Detect which cell encompasses the target text, then output its (x, y) center coordinate. 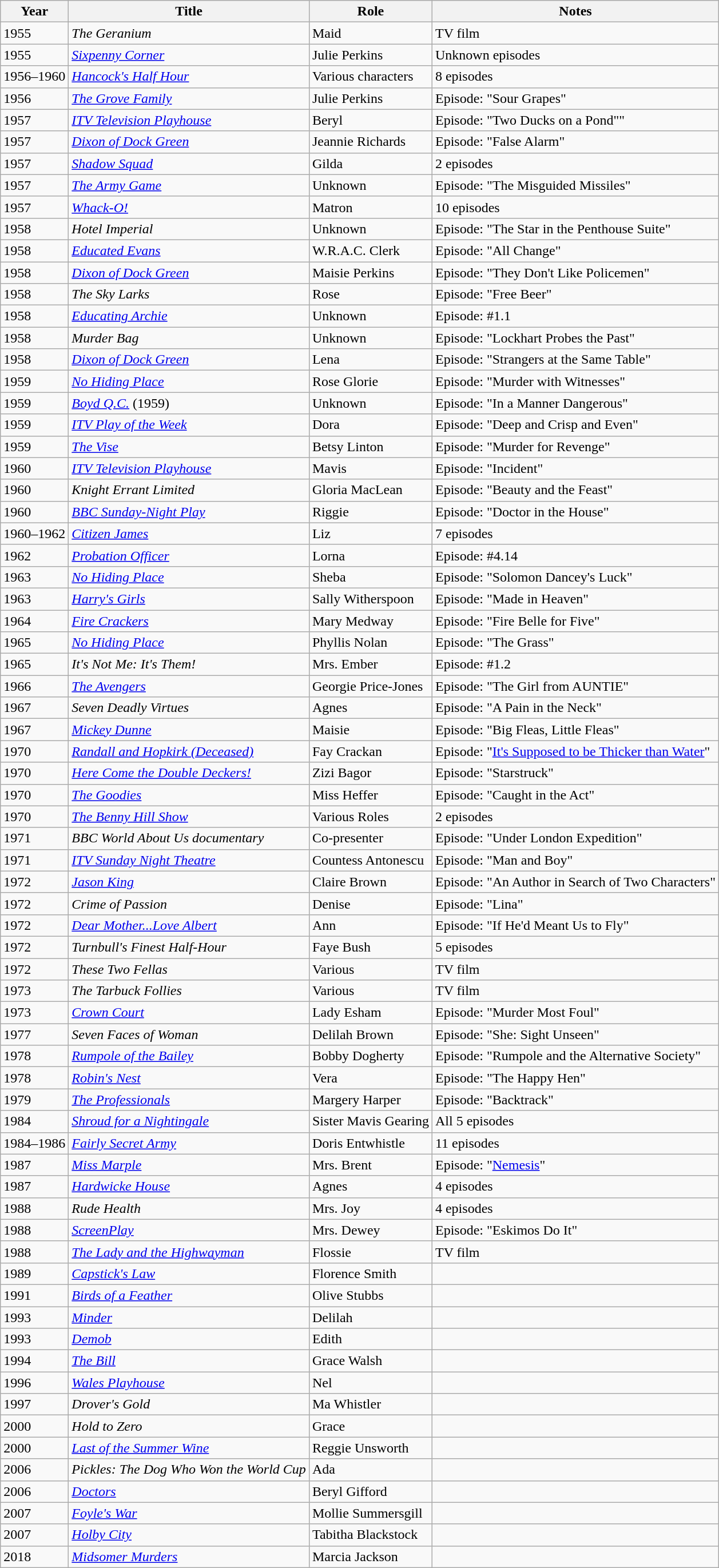
Episode: "A Pain in the Neck" (575, 708)
Liz (371, 534)
Rose (371, 295)
Fairly Secret Army (189, 1143)
The Army Game (189, 185)
Demob (189, 1339)
Episode: #4.14 (575, 555)
Doris Entwhistle (371, 1143)
Various characters (371, 77)
Episode: "Solomon Dancey's Luck" (575, 577)
Marcia Jackson (371, 1557)
Jeannie Richards (371, 142)
Sister Mavis Gearing (371, 1121)
Episode: "The Star in the Penthouse Suite" (575, 229)
Riggie (371, 512)
1979 (34, 1100)
Crime of Passion (189, 904)
W.R.A.C. Clerk (371, 250)
Beryl (371, 120)
Mrs. Brent (371, 1165)
Episode: "Murder with Witnesses" (575, 381)
The Sky Larks (189, 295)
Phyllis Nolan (371, 643)
Doctors (189, 1491)
5 episodes (575, 947)
Episode: "Beauty and the Feast" (575, 490)
Episode: "The Girl from AUNTIE" (575, 686)
Reggie Unsworth (371, 1448)
Episode: "Caught in the Act" (575, 795)
Grace Walsh (371, 1361)
Episode: "Starstruck" (575, 773)
Fire Crackers (189, 620)
Claire Brown (371, 882)
ITV Play of the Week (189, 425)
Capstick's Law (189, 1273)
Murder Bag (189, 338)
Episode: "Big Fleas, Little Fleas" (575, 730)
1997 (34, 1404)
Jason King (189, 882)
1966 (34, 686)
Gilda (371, 164)
1956–1960 (34, 77)
Episode: "Made in Heaven" (575, 599)
Olive Stubbs (371, 1295)
The Benny Hill Show (189, 817)
The Professionals (189, 1100)
Ada (371, 1470)
Episode: "Eskimos Do It" (575, 1230)
Hancock's Half Hour (189, 77)
Boyd Q.C. (1959) (189, 403)
Episode: "Backtrack" (575, 1100)
Episode: "Incident" (575, 468)
Dear Mother...Love Albert (189, 925)
Knight Errant Limited (189, 490)
1984 (34, 1121)
The Avengers (189, 686)
Episode: "All Change" (575, 250)
Episode: "Two Ducks on a Pond"" (575, 120)
Betsy Linton (371, 447)
Co-presenter (371, 838)
Episode: "Under London Expedition" (575, 838)
Episode: "Rumpole and the Alternative Society" (575, 1056)
Unknown episodes (575, 55)
BBC Sunday-Night Play (189, 512)
Here Come the Double Deckers! (189, 773)
Pickles: The Dog Who Won the World Cup (189, 1470)
BBC World About Us documentary (189, 838)
Episode: "Lockhart Probes the Past" (575, 338)
Episode: "If He'd Meant Us to Fly" (575, 925)
Mavis (371, 468)
Flossie (371, 1252)
Educated Evans (189, 250)
Role (371, 11)
The Geranium (189, 33)
Faye Bush (371, 947)
Episode: "The Happy Hen" (575, 1078)
Lady Esham (371, 1013)
Episode: "Murder Most Foul" (575, 1013)
Maid (371, 33)
Episode: "Fire Belle for Five" (575, 620)
Margery Harper (371, 1100)
Miss Heffer (371, 795)
All 5 episodes (575, 1121)
1991 (34, 1295)
Various Roles (371, 817)
Educating Archie (189, 316)
Episode: "The Misguided Missiles" (575, 185)
Mickey Dunne (189, 730)
Episode: #1.1 (575, 316)
Maisie Perkins (371, 273)
Episode: "Man and Boy" (575, 860)
It's Not Me: It's Them! (189, 664)
Shadow Squad (189, 164)
Sally Witherspoon (371, 599)
Citizen James (189, 534)
Rumpole of the Bailey (189, 1056)
Matron (371, 207)
Episode: "Deep and Crisp and Even" (575, 425)
Mollie Summersgill (371, 1513)
1962 (34, 555)
Lorna (371, 555)
Harry's Girls (189, 599)
Tabitha Blackstock (371, 1535)
Zizi Bagor (371, 773)
7 episodes (575, 534)
Denise (371, 904)
Hold to Zero (189, 1426)
Beryl Gifford (371, 1491)
Minder (189, 1317)
Maisie (371, 730)
Probation Officer (189, 555)
1989 (34, 1273)
Delilah (371, 1317)
Bobby Dogherty (371, 1056)
Episode: "The Grass" (575, 643)
Episode: "False Alarm" (575, 142)
Sheba (371, 577)
Georgie Price-Jones (371, 686)
Episode: "In a Manner Dangerous" (575, 403)
Rude Health (189, 1208)
1964 (34, 620)
The Bill (189, 1361)
Episode: "It's Supposed to be Thicker than Water" (575, 751)
Episode: "Nemesis" (575, 1165)
Crown Court (189, 1013)
Episode: "Free Beer" (575, 295)
Ma Whistler (371, 1404)
Vera (371, 1078)
Holby City (189, 1535)
Last of the Summer Wine (189, 1448)
8 episodes (575, 77)
Birds of a Feather (189, 1295)
1977 (34, 1034)
ITV Sunday Night Theatre (189, 860)
1960–1962 (34, 534)
Miss Marple (189, 1165)
Year (34, 11)
Hardwicke House (189, 1187)
The Grove Family (189, 98)
Episode: "An Author in Search of Two Characters" (575, 882)
Episode: "Sour Grapes" (575, 98)
Delilah Brown (371, 1034)
Rose Glorie (371, 381)
Wales Playhouse (189, 1383)
10 episodes (575, 207)
Grace (371, 1426)
Robin's Nest (189, 1078)
Midsomer Murders (189, 1557)
Ann (371, 925)
Notes (575, 11)
Whack-O! (189, 207)
Turnbull's Finest Half-Hour (189, 947)
Countess Antonescu (371, 860)
Drover's Gold (189, 1404)
Nel (371, 1383)
Florence Smith (371, 1273)
Mary Medway (371, 620)
Episode: "They Don't Like Policemen" (575, 273)
1984–1986 (34, 1143)
Gloria MacLean (371, 490)
1996 (34, 1383)
Sixpenny Corner (189, 55)
Mrs. Ember (371, 664)
Dora (371, 425)
Mrs. Dewey (371, 1230)
Foyle's War (189, 1513)
Episode: #1.2 (575, 664)
Edith (371, 1339)
2018 (34, 1557)
Seven Deadly Virtues (189, 708)
Fay Crackan (371, 751)
1956 (34, 98)
Seven Faces of Woman (189, 1034)
Hotel Imperial (189, 229)
11 episodes (575, 1143)
Episode: "Murder for Revenge" (575, 447)
The Vise (189, 447)
The Tarbuck Follies (189, 991)
The Goodies (189, 795)
ScreenPlay (189, 1230)
Lena (371, 360)
Episode: "Doctor in the House" (575, 512)
Episode: "She: Sight Unseen" (575, 1034)
Title (189, 11)
Episode: "Lina" (575, 904)
Mrs. Joy (371, 1208)
Randall and Hopkirk (Deceased) (189, 751)
1994 (34, 1361)
The Lady and the Highwayman (189, 1252)
These Two Fellas (189, 969)
Episode: "Strangers at the Same Table" (575, 360)
Shroud for a Nightingale (189, 1121)
